From the cell containing the given text, extract its center point as (x, y) coordinate. 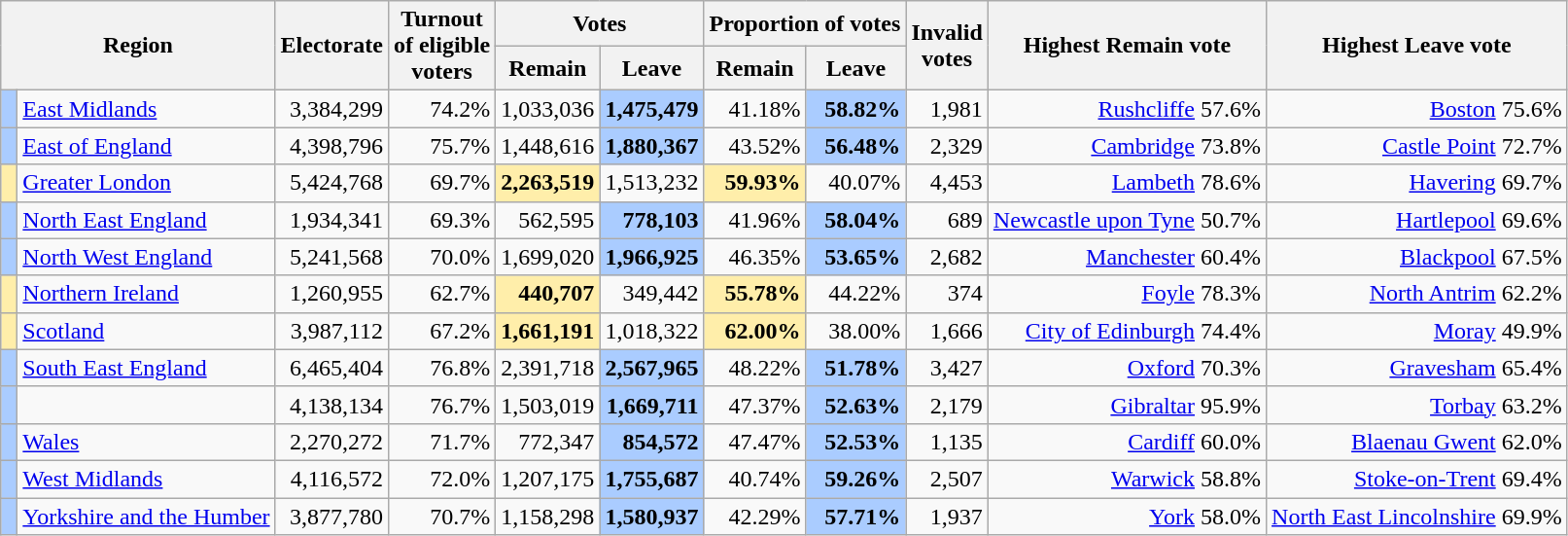
2,567,965 (651, 368)
772,347 (548, 442)
1,880,367 (651, 146)
2,682 (947, 257)
71.7% (441, 442)
Blaenau Gwent 62.0% (1417, 442)
1,475,479 (651, 109)
Cardiff 60.0% (1127, 442)
47.37% (754, 405)
1,937 (947, 517)
57.71% (855, 517)
689 (947, 220)
40.74% (754, 479)
70.0% (441, 257)
52.53% (855, 442)
47.47% (754, 442)
70.7% (441, 517)
38.00% (855, 331)
62.7% (441, 294)
4,138,134 (331, 405)
3,987,112 (331, 331)
75.7% (441, 146)
Newcastle upon Tyne 50.7% (1127, 220)
South East England (146, 368)
6,465,404 (331, 368)
1,018,322 (651, 331)
52.63% (855, 405)
Manchester 60.4% (1127, 257)
1,669,711 (651, 405)
4,453 (947, 183)
East Midlands (146, 109)
Castle Point 72.7% (1417, 146)
Torbay 63.2% (1417, 405)
2,263,519 (548, 183)
City of Edinburgh 74.4% (1127, 331)
1,580,937 (651, 517)
2,329 (947, 146)
Scotland (146, 331)
44.22% (855, 294)
2,270,272 (331, 442)
Votes (600, 23)
349,442 (651, 294)
46.35% (754, 257)
Northern Ireland (146, 294)
Stoke-on-Trent 69.4% (1417, 479)
5,241,568 (331, 257)
62.00% (754, 331)
2,179 (947, 405)
1,503,019 (548, 405)
55.78% (754, 294)
North East Lincolnshire 69.9% (1417, 517)
59.93% (754, 183)
Region (138, 46)
Havering 69.7% (1417, 183)
440,707 (548, 294)
59.26% (855, 479)
76.7% (441, 405)
North West England (146, 257)
West Midlands (146, 479)
1,513,232 (651, 183)
43.52% (754, 146)
69.7% (441, 183)
Turnoutof eligible voters (441, 46)
Wales (146, 442)
58.82% (855, 109)
Electorate (331, 46)
Gravesham 65.4% (1417, 368)
2,507 (947, 479)
1,158,298 (548, 517)
1,135 (947, 442)
Proportion of votes (805, 23)
48.22% (754, 368)
Yorkshire and the Humber (146, 517)
58.04% (855, 220)
4,116,572 (331, 479)
1,981 (947, 109)
74.2% (441, 109)
72.0% (441, 479)
East of England (146, 146)
374 (947, 294)
562,595 (548, 220)
41.18% (754, 109)
51.78% (855, 368)
5,424,768 (331, 183)
Gibraltar 95.9% (1127, 405)
69.3% (441, 220)
1,033,036 (548, 109)
42.29% (754, 517)
1,666 (947, 331)
3,384,299 (331, 109)
Cambridge 73.8% (1127, 146)
40.07% (855, 183)
1,448,616 (548, 146)
53.65% (855, 257)
1,661,191 (548, 331)
67.2% (441, 331)
1,755,687 (651, 479)
41.96% (754, 220)
North Antrim 62.2% (1417, 294)
Lambeth 78.6% (1127, 183)
Highest Remain vote (1127, 46)
York 58.0% (1127, 517)
Moray 49.9% (1417, 331)
1,934,341 (331, 220)
3,877,780 (331, 517)
854,572 (651, 442)
Invalid votes (947, 46)
Foyle 78.3% (1127, 294)
Oxford 70.3% (1127, 368)
56.48% (855, 146)
Boston 75.6% (1417, 109)
1,207,175 (548, 479)
Blackpool 67.5% (1417, 257)
North East England (146, 220)
1,699,020 (548, 257)
Rushcliffe 57.6% (1127, 109)
Highest Leave vote (1417, 46)
76.8% (441, 368)
Hartlepool 69.6% (1417, 220)
778,103 (651, 220)
4,398,796 (331, 146)
Greater London (146, 183)
3,427 (947, 368)
Warwick 58.8% (1127, 479)
1,260,955 (331, 294)
2,391,718 (548, 368)
1,966,925 (651, 257)
